Return the (x, y) coordinate for the center point of the cell that contains the specified text.  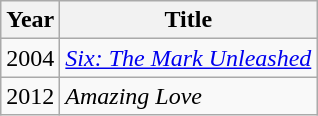
Year (30, 20)
2012 (30, 96)
Amazing Love (188, 96)
2004 (30, 58)
Six: The Mark Unleashed (188, 58)
Title (188, 20)
